Pinpoint the cell where the given text exists, returning its (x, y) midpoint coordinate. 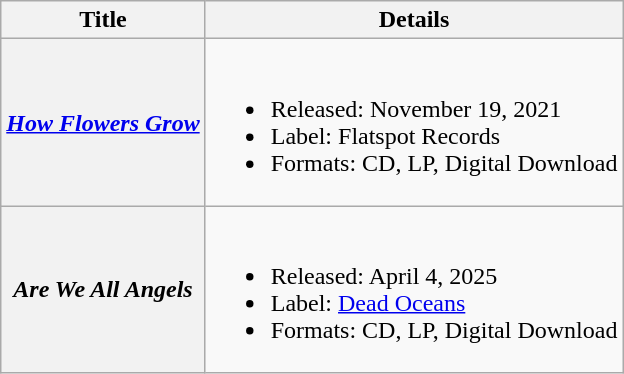
Released: November 19, 2021Label: Flatspot RecordsFormats: CD, LP, Digital Download (414, 122)
Are We All Angels (103, 290)
Title (103, 20)
Released: April 4, 2025Label: Dead OceansFormats: CD, LP, Digital Download (414, 290)
How Flowers Grow (103, 122)
Details (414, 20)
